Capture the cell that displays the provided text and extract its [X, Y] central coordinate. 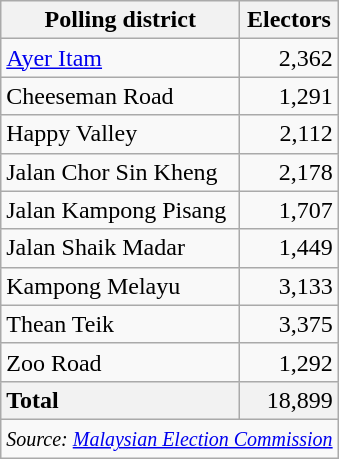
1,707 [289, 210]
Zoo Road [120, 362]
Jalan Shaik Madar [120, 248]
1,449 [289, 248]
3,133 [289, 286]
Jalan Kampong Pisang [120, 210]
Cheeseman Road [120, 96]
Jalan Chor Sin Kheng [120, 172]
Polling district [120, 20]
Total [120, 400]
2,362 [289, 58]
Electors [289, 20]
Happy Valley [120, 134]
Source: Malaysian Election Commission [170, 438]
Thean Teik [120, 324]
2,178 [289, 172]
Kampong Melayu [120, 286]
18,899 [289, 400]
1,291 [289, 96]
3,375 [289, 324]
2,112 [289, 134]
1,292 [289, 362]
Ayer Itam [120, 58]
